Return the (X, Y) coordinate for the center point of the cell that contains the specified text.  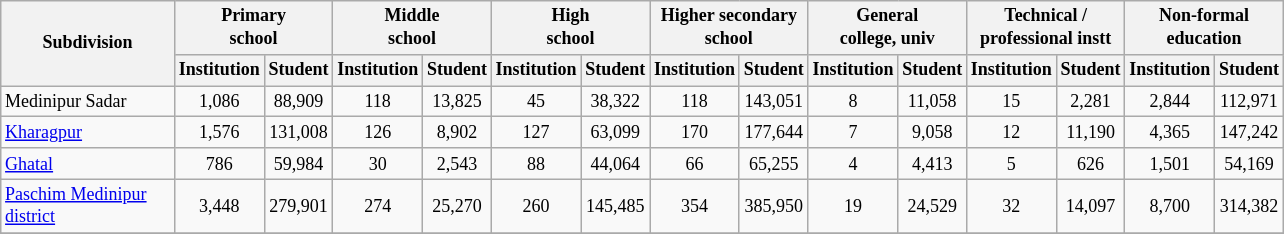
2,543 (458, 164)
88 (536, 164)
2,281 (1090, 102)
Highschool (570, 28)
Kharagpur (88, 132)
5 (1011, 164)
12 (1011, 132)
385,950 (774, 206)
54,169 (1250, 164)
131,008 (298, 132)
1,501 (1170, 164)
177,644 (774, 132)
Generalcollege, univ (887, 28)
260 (536, 206)
25,270 (458, 206)
44,064 (616, 164)
127 (536, 132)
63,099 (616, 132)
1,576 (219, 132)
112,971 (1250, 102)
279,901 (298, 206)
126 (378, 132)
65,255 (774, 164)
24,529 (932, 206)
14,097 (1090, 206)
2,844 (1170, 102)
8,700 (1170, 206)
59,984 (298, 164)
1,086 (219, 102)
9,058 (932, 132)
11,058 (932, 102)
147,242 (1250, 132)
Non-formaleducation (1204, 28)
Subdivision (88, 44)
8 (853, 102)
626 (1090, 164)
8,902 (458, 132)
45 (536, 102)
4,413 (932, 164)
354 (695, 206)
38,322 (616, 102)
4 (853, 164)
786 (219, 164)
Paschim Medinipur district (88, 206)
Higher secondaryschool (729, 28)
Middleschool (412, 28)
7 (853, 132)
145,485 (616, 206)
Medinipur Sadar (88, 102)
15 (1011, 102)
170 (695, 132)
Primaryschool (253, 28)
143,051 (774, 102)
19 (853, 206)
Technical /professional instt (1045, 28)
11,190 (1090, 132)
3,448 (219, 206)
274 (378, 206)
Ghatal (88, 164)
4,365 (1170, 132)
30 (378, 164)
13,825 (458, 102)
88,909 (298, 102)
32 (1011, 206)
66 (695, 164)
314,382 (1250, 206)
